Scan for the cell matching the given text and deliver its [X, Y] coordinate at center. 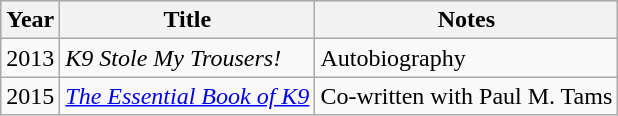
2013 [30, 58]
2015 [30, 96]
Autobiography [466, 58]
Year [30, 20]
Notes [466, 20]
The Essential Book of K9 [188, 96]
Title [188, 20]
Co-written with Paul M. Tams [466, 96]
K9 Stole My Trousers! [188, 58]
